Search for the cell housing the specified text and yield its (x, y) center coordinate. 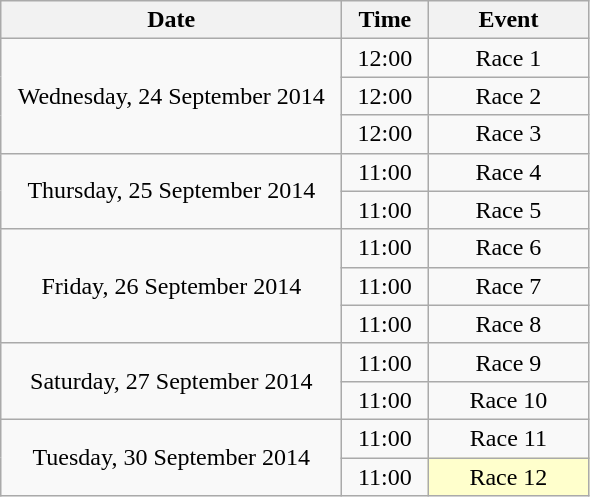
Saturday, 27 September 2014 (172, 381)
Race 4 (508, 172)
Race 11 (508, 438)
Race 3 (508, 134)
Race 1 (508, 58)
Race 7 (508, 286)
Race 10 (508, 400)
Race 6 (508, 248)
Thursday, 25 September 2014 (172, 191)
Race 8 (508, 324)
Wednesday, 24 September 2014 (172, 96)
Race 2 (508, 96)
Race 5 (508, 210)
Race 9 (508, 362)
Tuesday, 30 September 2014 (172, 457)
Race 12 (508, 477)
Event (508, 20)
Date (172, 20)
Friday, 26 September 2014 (172, 286)
Time (385, 20)
